Capture the cell that displays the provided text and extract its [X, Y] central coordinate. 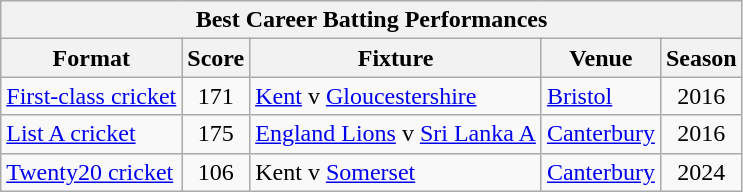
England Lions v Sri Lanka A [396, 134]
Kent v Somerset [396, 172]
Venue [600, 58]
Season [701, 58]
Fixture [396, 58]
First-class cricket [92, 96]
Twenty20 cricket [92, 172]
175 [216, 134]
171 [216, 96]
Format [92, 58]
List A cricket [92, 134]
Best Career Batting Performances [372, 20]
2024 [701, 172]
106 [216, 172]
Kent v Gloucestershire [396, 96]
Score [216, 58]
Bristol [600, 96]
